From the cell containing the given text, extract its center point as (x, y) coordinate. 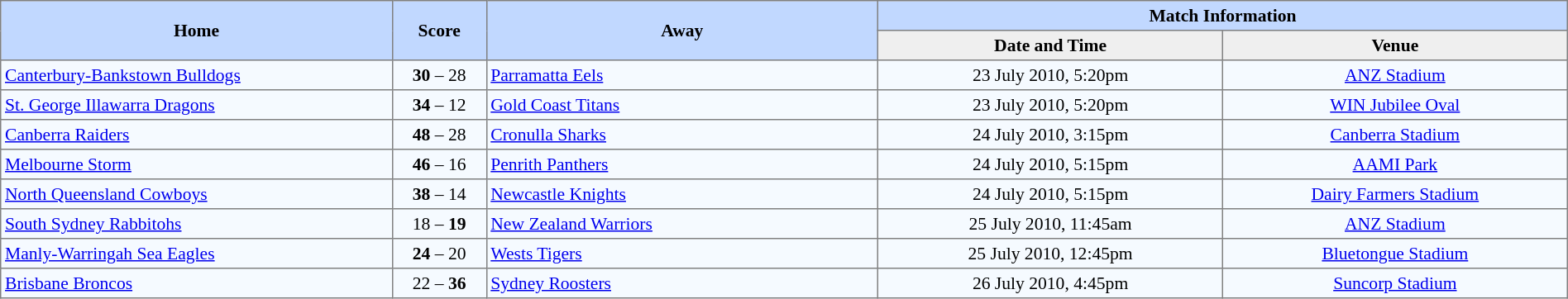
Home (197, 31)
AAMI Park (1394, 164)
38 – 14 (439, 194)
48 – 28 (439, 135)
Bluetongue Stadium (1394, 254)
Melbourne Storm (197, 164)
Gold Coast Titans (682, 105)
34 – 12 (439, 105)
Away (682, 31)
22 – 36 (439, 283)
18 – 19 (439, 224)
Penrith Panthers (682, 164)
North Queensland Cowboys (197, 194)
Venue (1394, 45)
Parramatta Eels (682, 75)
New Zealand Warriors (682, 224)
26 July 2010, 4:45pm (1050, 283)
Canberra Raiders (197, 135)
46 – 16 (439, 164)
Sydney Roosters (682, 283)
Canberra Stadium (1394, 135)
Newcastle Knights (682, 194)
St. George Illawarra Dragons (197, 105)
25 July 2010, 12:45pm (1050, 254)
Cronulla Sharks (682, 135)
24 – 20 (439, 254)
Manly-Warringah Sea Eagles (197, 254)
Match Information (1223, 16)
25 July 2010, 11:45am (1050, 224)
Suncorp Stadium (1394, 283)
30 – 28 (439, 75)
Score (439, 31)
Dairy Farmers Stadium (1394, 194)
24 July 2010, 3:15pm (1050, 135)
Canterbury-Bankstown Bulldogs (197, 75)
WIN Jubilee Oval (1394, 105)
Brisbane Broncos (197, 283)
South Sydney Rabbitohs (197, 224)
Wests Tigers (682, 254)
Date and Time (1050, 45)
